Determine the [X, Y] coordinate at the center of the cell enclosing the given text.  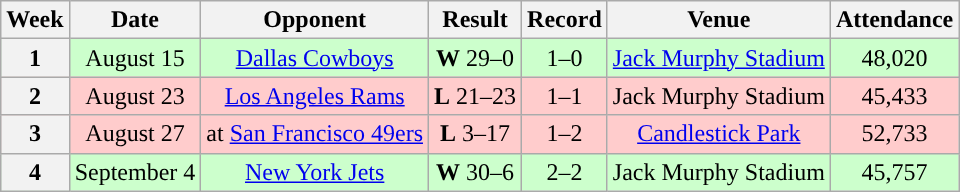
Venue [718, 20]
Los Angeles Rams [315, 96]
52,733 [894, 134]
2 [35, 96]
48,020 [894, 58]
Attendance [894, 20]
1 [35, 58]
W 30–6 [476, 172]
1–2 [565, 134]
August 15 [135, 58]
1–1 [565, 96]
W 29–0 [476, 58]
1–0 [565, 58]
45,433 [894, 96]
Dallas Cowboys [315, 58]
L 3–17 [476, 134]
August 23 [135, 96]
Week [35, 20]
3 [35, 134]
Opponent [315, 20]
Date [135, 20]
L 21–23 [476, 96]
September 4 [135, 172]
at San Francisco 49ers [315, 134]
Record [565, 20]
Result [476, 20]
Candlestick Park [718, 134]
August 27 [135, 134]
2–2 [565, 172]
New York Jets [315, 172]
45,757 [894, 172]
4 [35, 172]
